Detect which cell encompasses the target text, then output its [x, y] center coordinate. 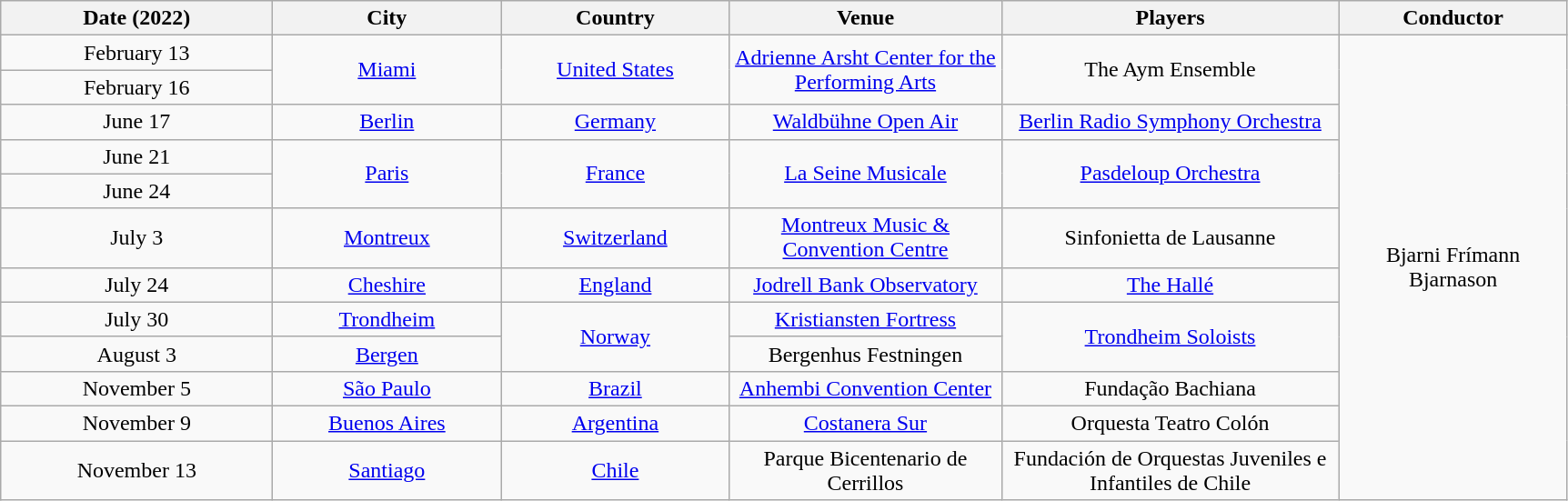
Pasdeloup Orchestra [1170, 174]
Switzerland [615, 238]
Trondheim Soloists [1170, 336]
Argentina [615, 423]
July 3 [136, 238]
Bergen [387, 354]
The Aym Ensemble [1170, 70]
Brazil [615, 388]
Kristiansten Fortress [866, 319]
Berlin Radio Symphony Orchestra [1170, 122]
England [615, 285]
City [387, 18]
Orquesta Teatro Colón [1170, 423]
Fundação Bachiana [1170, 388]
November 5 [136, 388]
São Paulo [387, 388]
Sinfonietta de Lausanne [1170, 238]
Conductor [1453, 18]
Date (2022) [136, 18]
Miami [387, 70]
Parque Bicentenario de Cerrillos [866, 469]
Montreux [387, 238]
Santiago [387, 469]
Paris [387, 174]
Cheshire [387, 285]
February 16 [136, 87]
Fundación de Orquestas Juveniles e Infantiles de Chile [1170, 469]
Venue [866, 18]
The Hallé [1170, 285]
July 24 [136, 285]
June 21 [136, 156]
Chile [615, 469]
France [615, 174]
June 24 [136, 191]
Players [1170, 18]
February 13 [136, 53]
Costanera Sur [866, 423]
Country [615, 18]
November 9 [136, 423]
Norway [615, 336]
Anhembi Convention Center [866, 388]
Buenos Aires [387, 423]
Montreux Music & Convention Centre [866, 238]
United States [615, 70]
Adrienne Arsht Center for the Performing Arts [866, 70]
Berlin [387, 122]
November 13 [136, 469]
Bergenhus Festningen [866, 354]
Waldbühne Open Air [866, 122]
Trondheim [387, 319]
August 3 [136, 354]
La Seine Musicale [866, 174]
July 30 [136, 319]
Jodrell Bank Observatory [866, 285]
Bjarni Frímann Bjarnason [1453, 267]
June 17 [136, 122]
Germany [615, 122]
